Scan for the cell matching the given text and deliver its (x, y) coordinate at center. 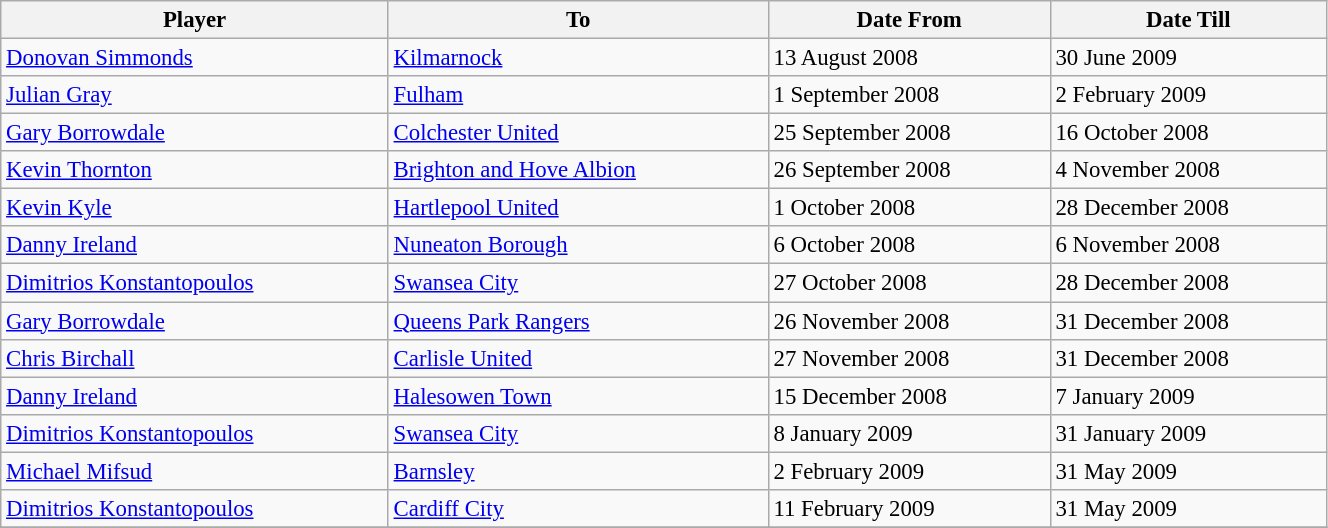
15 December 2008 (909, 396)
Fulham (578, 95)
Brighton and Hove Albion (578, 170)
Kilmarnock (578, 58)
Michael Mifsud (195, 471)
Julian Gray (195, 95)
11 February 2009 (909, 509)
Queens Park Rangers (578, 321)
27 October 2008 (909, 283)
Donovan Simmonds (195, 58)
8 January 2009 (909, 433)
31 January 2009 (1188, 433)
Hartlepool United (578, 208)
27 November 2008 (909, 358)
Kevin Kyle (195, 208)
Nuneaton Borough (578, 245)
Chris Birchall (195, 358)
Cardiff City (578, 509)
Date From (909, 20)
Halesowen Town (578, 396)
6 October 2008 (909, 245)
Player (195, 20)
26 September 2008 (909, 170)
1 September 2008 (909, 95)
26 November 2008 (909, 321)
30 June 2009 (1188, 58)
To (578, 20)
Carlisle United (578, 358)
Kevin Thornton (195, 170)
Date Till (1188, 20)
6 November 2008 (1188, 245)
Colchester United (578, 133)
25 September 2008 (909, 133)
16 October 2008 (1188, 133)
7 January 2009 (1188, 396)
13 August 2008 (909, 58)
4 November 2008 (1188, 170)
1 October 2008 (909, 208)
Barnsley (578, 471)
